Provide the [X, Y] coordinate of the cell's center where the given text is located.  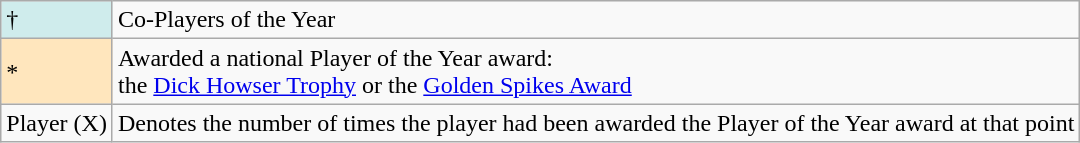
† [57, 20]
Denotes the number of times the player had been awarded the Player of the Year award at that point [596, 123]
* [57, 72]
Co-Players of the Year [596, 20]
Player (X) [57, 123]
Awarded a national Player of the Year award: the Dick Howser Trophy or the Golden Spikes Award [596, 72]
